Scan for the cell matching the given text and deliver its (x, y) coordinate at center. 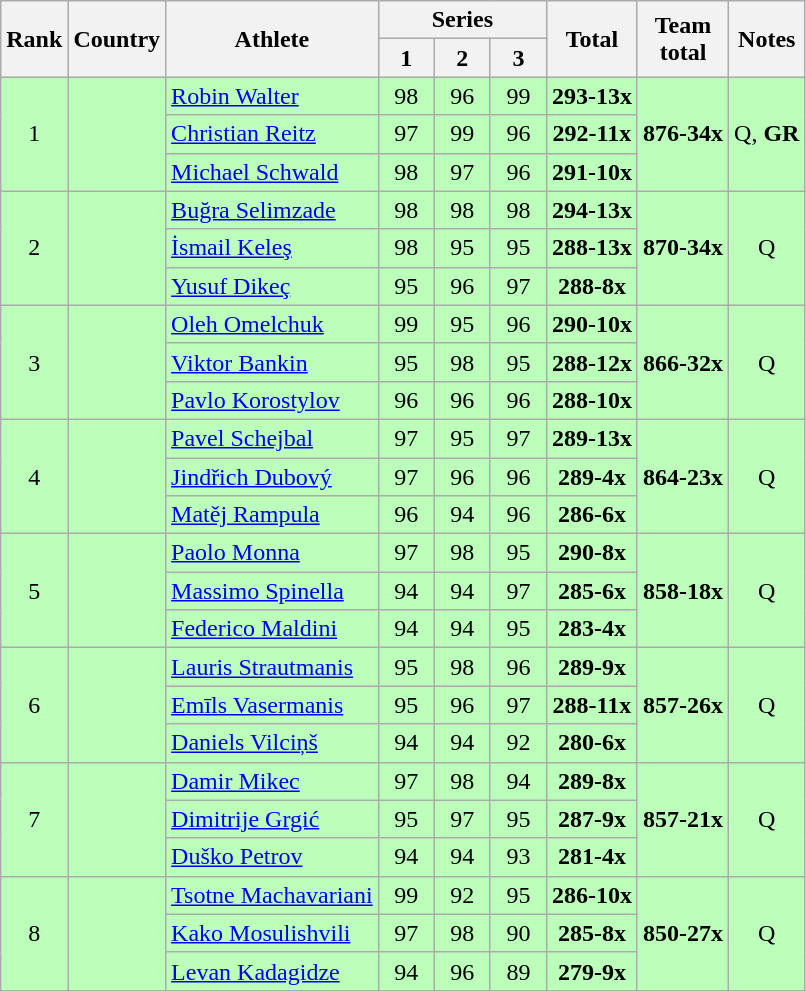
Teamtotal (682, 39)
Jindřich Dubový (272, 477)
850-27x (682, 933)
Paolo Monna (272, 553)
285-6x (592, 591)
İsmail Keleş (272, 248)
288-10x (592, 400)
Pavlo Korostylov (272, 400)
6 (34, 705)
858-18x (682, 591)
Oleh Omelchuk (272, 324)
290-8x (592, 553)
Massimo Spinella (272, 591)
Lauris Strautmanis (272, 667)
289-8x (592, 781)
294-13x (592, 210)
286-10x (592, 895)
Series (462, 20)
285-8x (592, 933)
857-21x (682, 819)
290-10x (592, 324)
Notes (767, 39)
286-6x (592, 515)
Duško Petrov (272, 857)
288-13x (592, 248)
292-11x (592, 134)
Q, GR (767, 134)
93 (518, 857)
4 (34, 476)
289-4x (592, 477)
289-9x (592, 667)
Total (592, 39)
Buğra Selimzade (272, 210)
291-10x (592, 172)
Viktor Bankin (272, 362)
Robin Walter (272, 96)
Athlete (272, 39)
Federico Maldini (272, 629)
866-32x (682, 362)
293-13x (592, 96)
Levan Kadagidze (272, 971)
Country (117, 39)
Dimitrije Grgić (272, 819)
Kako Mosulishvili (272, 933)
8 (34, 933)
283-4x (592, 629)
Tsotne Machavariani (272, 895)
5 (34, 591)
Christian Reitz (272, 134)
Damir Mikec (272, 781)
288-11x (592, 705)
90 (518, 933)
Rank (34, 39)
876-34x (682, 134)
857-26x (682, 705)
Michael Schwald (272, 172)
870-34x (682, 248)
287-9x (592, 819)
Daniels Vilciņš (272, 743)
Yusuf Dikeç (272, 286)
279-9x (592, 971)
280-6x (592, 743)
89 (518, 971)
Pavel Schejbal (272, 438)
Matěj Rampula (272, 515)
288-8x (592, 286)
281-4x (592, 857)
7 (34, 819)
289-13x (592, 438)
Emīls Vasermanis (272, 705)
864-23x (682, 476)
288-12x (592, 362)
